Detect which cell encompasses the target text, then output its (X, Y) center coordinate. 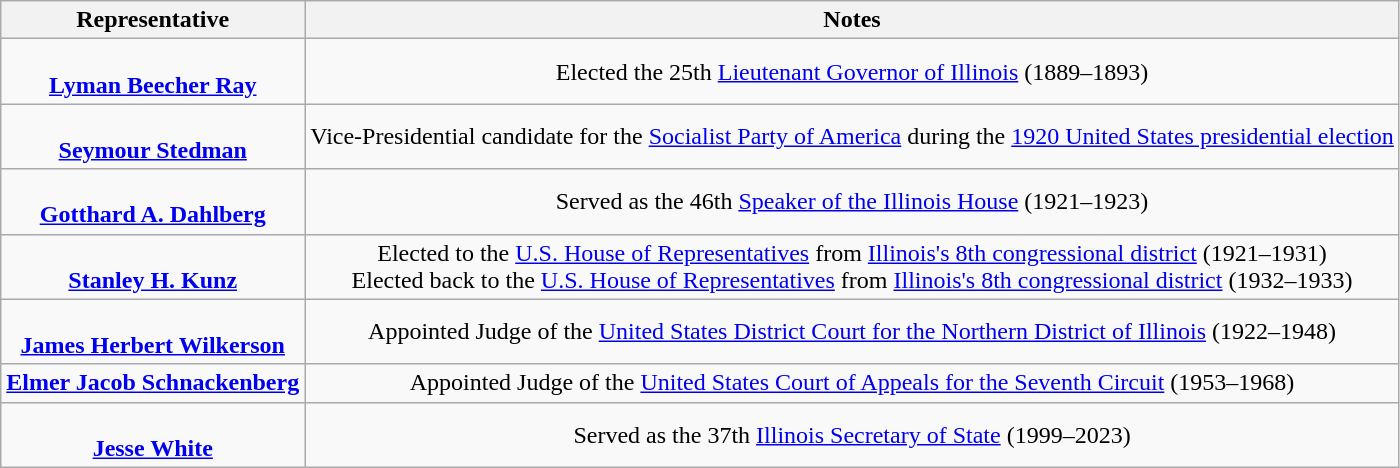
Vice-Presidential candidate for the Socialist Party of America during the 1920 United States presidential election (852, 136)
Notes (852, 20)
Appointed Judge of the United States Court of Appeals for the Seventh Circuit (1953–1968) (852, 383)
Stanley H. Kunz (153, 266)
Lyman Beecher Ray (153, 72)
Appointed Judge of the United States District Court for the Northern District of Illinois (1922–1948) (852, 332)
Representative (153, 20)
Gotthard A. Dahlberg (153, 202)
Served as the 37th Illinois Secretary of State (1999–2023) (852, 434)
Jesse White (153, 434)
Seymour Stedman (153, 136)
Elmer Jacob Schnackenberg (153, 383)
Elected the 25th Lieutenant Governor of Illinois (1889–1893) (852, 72)
James Herbert Wilkerson (153, 332)
Served as the 46th Speaker of the Illinois House (1921–1923) (852, 202)
